Find where the given text appears and provide that cell's center as [x, y] coordinate. 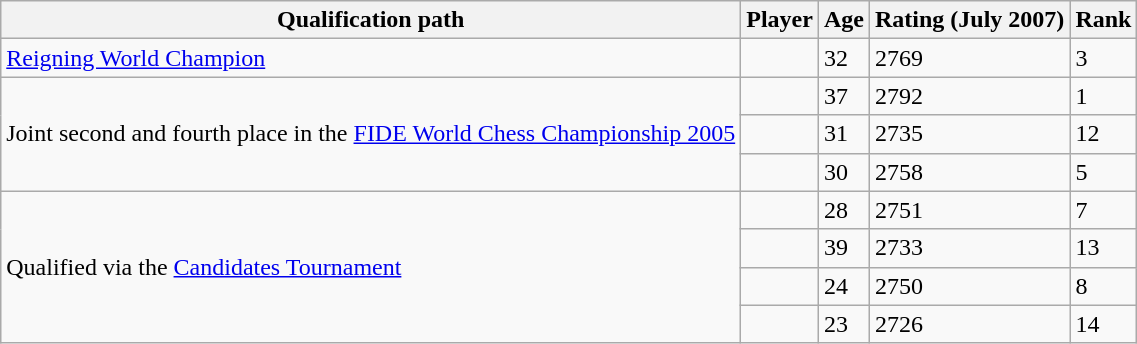
23 [844, 324]
32 [844, 58]
3 [1104, 58]
8 [1104, 286]
Player [780, 20]
12 [1104, 134]
1 [1104, 96]
Reigning World Champion [371, 58]
Rank [1104, 20]
Rating (July 2007) [969, 20]
24 [844, 286]
2792 [969, 96]
2769 [969, 58]
14 [1104, 324]
2733 [969, 248]
37 [844, 96]
7 [1104, 210]
Qualification path [371, 20]
Qualified via the Candidates Tournament [371, 267]
31 [844, 134]
2726 [969, 324]
28 [844, 210]
5 [1104, 172]
13 [1104, 248]
Joint second and fourth place in the FIDE World Chess Championship 2005 [371, 134]
2735 [969, 134]
39 [844, 248]
2750 [969, 286]
2751 [969, 210]
Age [844, 20]
2758 [969, 172]
30 [844, 172]
